Detect which cell encompasses the target text, then output its [x, y] center coordinate. 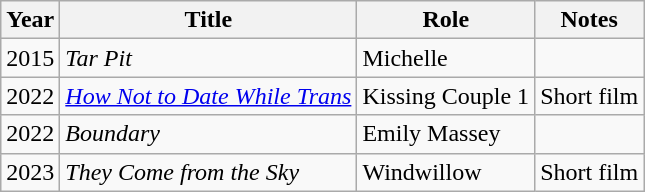
They Come from the Sky [208, 172]
How Not to Date While Trans [208, 96]
2023 [30, 172]
2015 [30, 58]
Boundary [208, 134]
Role [446, 20]
Windwillow [446, 172]
Emily Massey [446, 134]
Michelle [446, 58]
Kissing Couple 1 [446, 96]
Notes [590, 20]
Year [30, 20]
Title [208, 20]
Tar Pit [208, 58]
